From the cell containing the given text, extract its center point as (X, Y) coordinate. 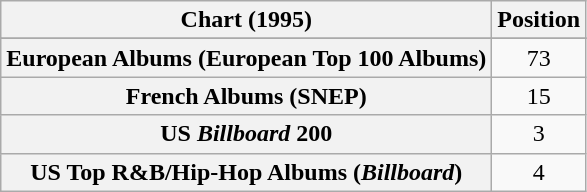
Chart (1995) (246, 20)
European Albums (European Top 100 Albums) (246, 58)
3 (539, 134)
Position (539, 20)
15 (539, 96)
US Billboard 200 (246, 134)
4 (539, 172)
French Albums (SNEP) (246, 96)
US Top R&B/Hip-Hop Albums (Billboard) (246, 172)
73 (539, 58)
